Search for the cell housing the specified text and yield its (x, y) center coordinate. 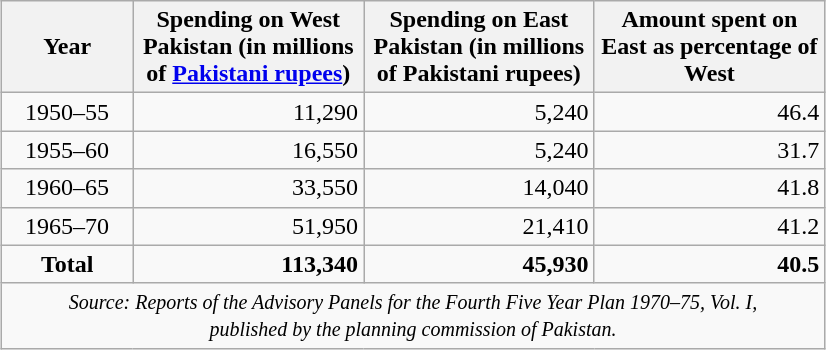
Spending on West Pakistan (in millions of Pakistani rupees) (248, 47)
Amount spent on East as percentage of West (710, 47)
21,410 (480, 226)
41.8 (710, 188)
16,550 (248, 150)
1955–60 (67, 150)
Spending on East Pakistan (in millions of Pakistani rupees) (480, 47)
14,040 (480, 188)
Total (67, 264)
Year (67, 47)
Source: Reports of the Advisory Panels for the Fourth Five Year Plan 1970–75, Vol. I, published by the planning commission of Pakistan. (413, 316)
11,290 (248, 112)
45,930 (480, 264)
1950–55 (67, 112)
51,950 (248, 226)
31.7 (710, 150)
40.5 (710, 264)
46.4 (710, 112)
41.2 (710, 226)
1960–65 (67, 188)
113,340 (248, 264)
1965–70 (67, 226)
33,550 (248, 188)
